Output the [X, Y] coordinate of the center of the cell containing the given text.  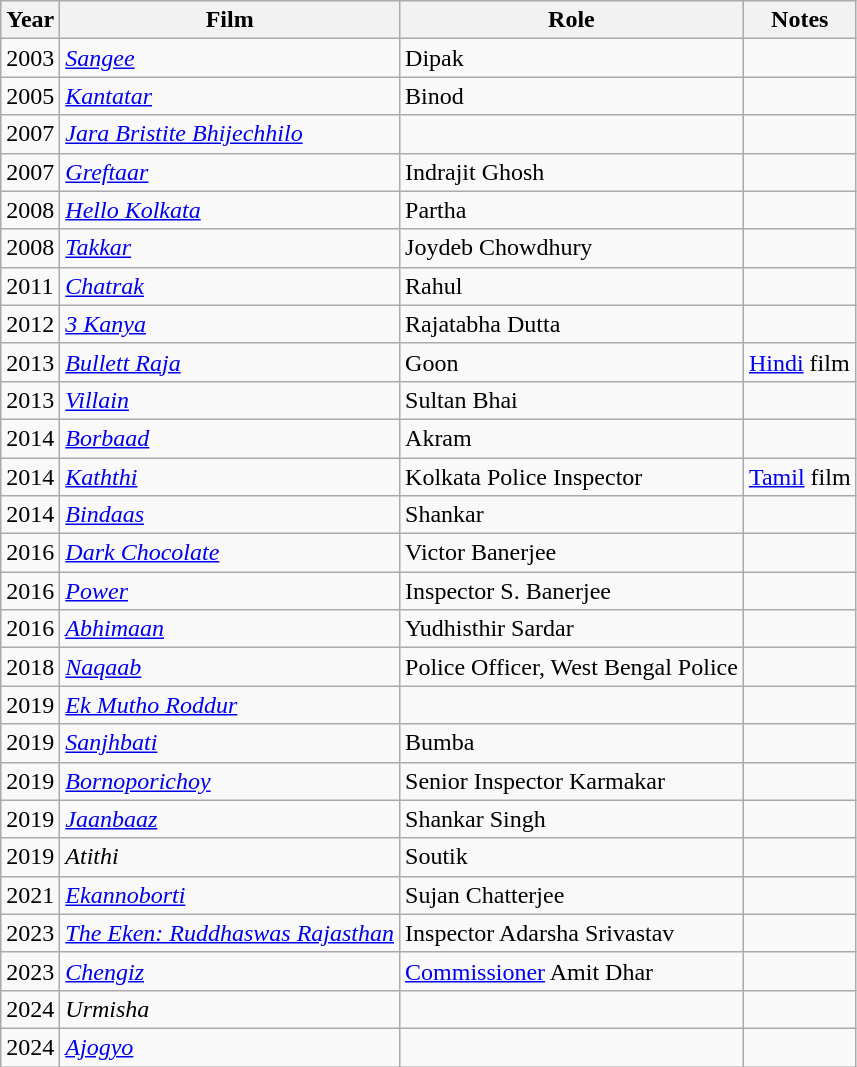
Jaanbaaz [230, 819]
Urmisha [230, 1009]
Bumba [572, 743]
Tamil film [800, 477]
3 Kanya [230, 324]
Greftaar [230, 172]
Film [230, 20]
Bornoporichoy [230, 781]
Sanjhbati [230, 743]
Partha [572, 210]
Bullett Raja [230, 362]
Villain [230, 400]
Goon [572, 362]
Sangee [230, 58]
Inspector S. Banerjee [572, 591]
Notes [800, 20]
Commissioner Amit Dhar [572, 971]
Binod [572, 96]
Power [230, 591]
Chatrak [230, 286]
2018 [30, 667]
Shankar Singh [572, 819]
Sujan Chatterjee [572, 895]
Bindaas [230, 515]
2012 [30, 324]
Shankar [572, 515]
Dark Chocolate [230, 553]
Borbaad [230, 438]
Police Officer, West Bengal Police [572, 667]
Ekannoborti [230, 895]
Naqaab [230, 667]
Hello Kolkata [230, 210]
Victor Banerjee [572, 553]
2005 [30, 96]
Kaththi [230, 477]
Rahul [572, 286]
Role [572, 20]
Indrajit Ghosh [572, 172]
Kantatar [230, 96]
Senior Inspector Karmakar [572, 781]
Takkar [230, 248]
Inspector Adarsha Srivastav [572, 933]
The Eken: Ruddhaswas Rajasthan [230, 933]
2021 [30, 895]
Ajogyo [230, 1047]
2011 [30, 286]
Dipak [572, 58]
Abhimaan [230, 629]
Sultan Bhai [572, 400]
Atithi [230, 857]
Akram [572, 438]
Chengiz [230, 971]
Jara Bristite Bhijechhilo [230, 134]
Hindi film [800, 362]
Rajatabha Dutta [572, 324]
Yudhisthir Sardar [572, 629]
Soutik [572, 857]
Ek Mutho Roddur [230, 705]
Kolkata Police Inspector [572, 477]
2003 [30, 58]
Year [30, 20]
Joydeb Chowdhury [572, 248]
